Detect which cell encompasses the target text, then output its [X, Y] center coordinate. 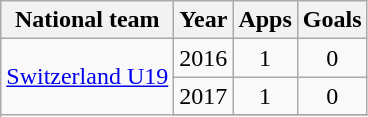
Year [204, 20]
National team [88, 20]
Apps [265, 20]
Switzerland U19 [88, 77]
2017 [204, 96]
2016 [204, 58]
Goals [332, 20]
